Extract the (x, y) coordinate from the center of the cell holding the provided text.  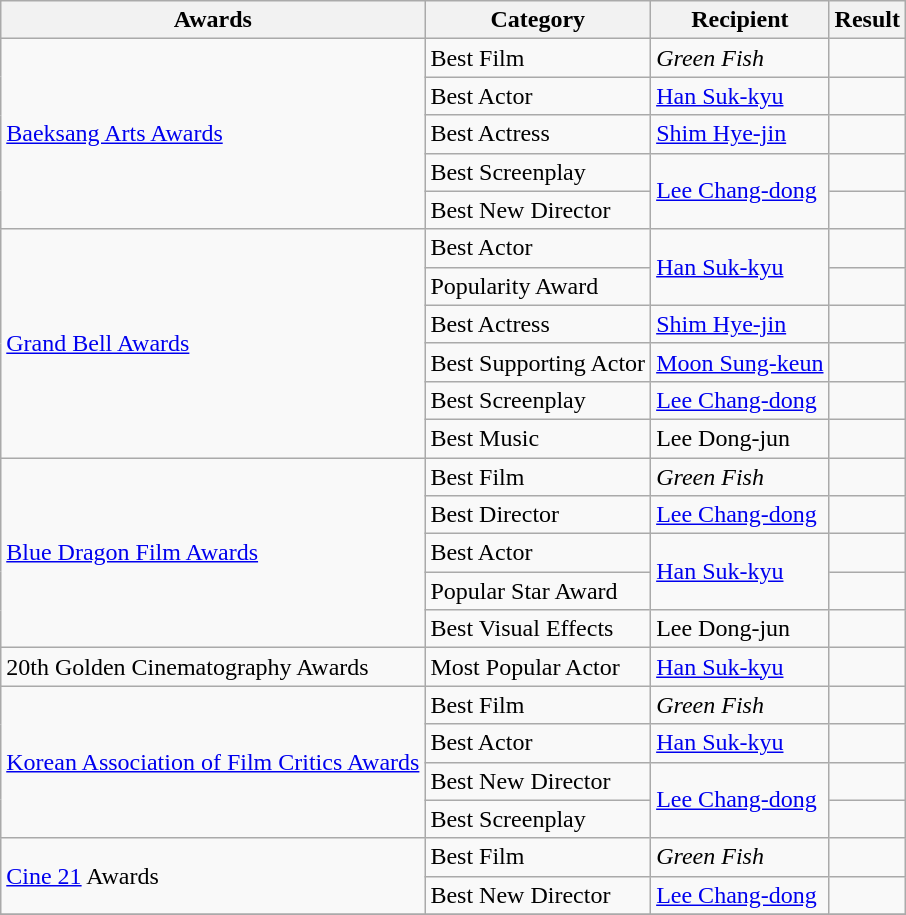
Awards (213, 20)
Most Popular Actor (538, 667)
20th Golden Cinematography Awards (213, 667)
Popular Star Award (538, 591)
Best Visual Effects (538, 629)
Best Supporting Actor (538, 362)
Recipient (740, 20)
Baeksang Arts Awards (213, 134)
Best Director (538, 515)
Popularity Award (538, 286)
Best Music (538, 438)
Cine 21 Awards (213, 876)
Grand Bell Awards (213, 343)
Moon Sung-keun (740, 362)
Blue Dragon Film Awards (213, 553)
Korean Association of Film Critics Awards (213, 762)
Category (538, 20)
Result (867, 20)
